Output the (x, y) coordinate of the center of the cell containing the given text.  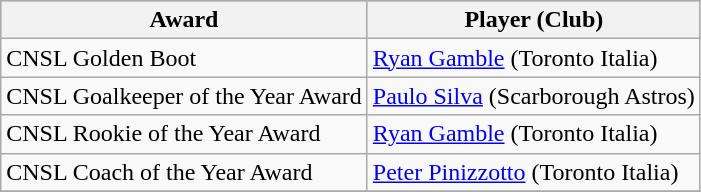
Player (Club) (534, 20)
Peter Pinizzotto (Toronto Italia) (534, 172)
Paulo Silva (Scarborough Astros) (534, 96)
CNSL Golden Boot (184, 58)
CNSL Coach of the Year Award (184, 172)
CNSL Rookie of the Year Award (184, 134)
CNSL Goalkeeper of the Year Award (184, 96)
Award (184, 20)
